Locate the cell with the specified text and output its (X, Y) center coordinate. 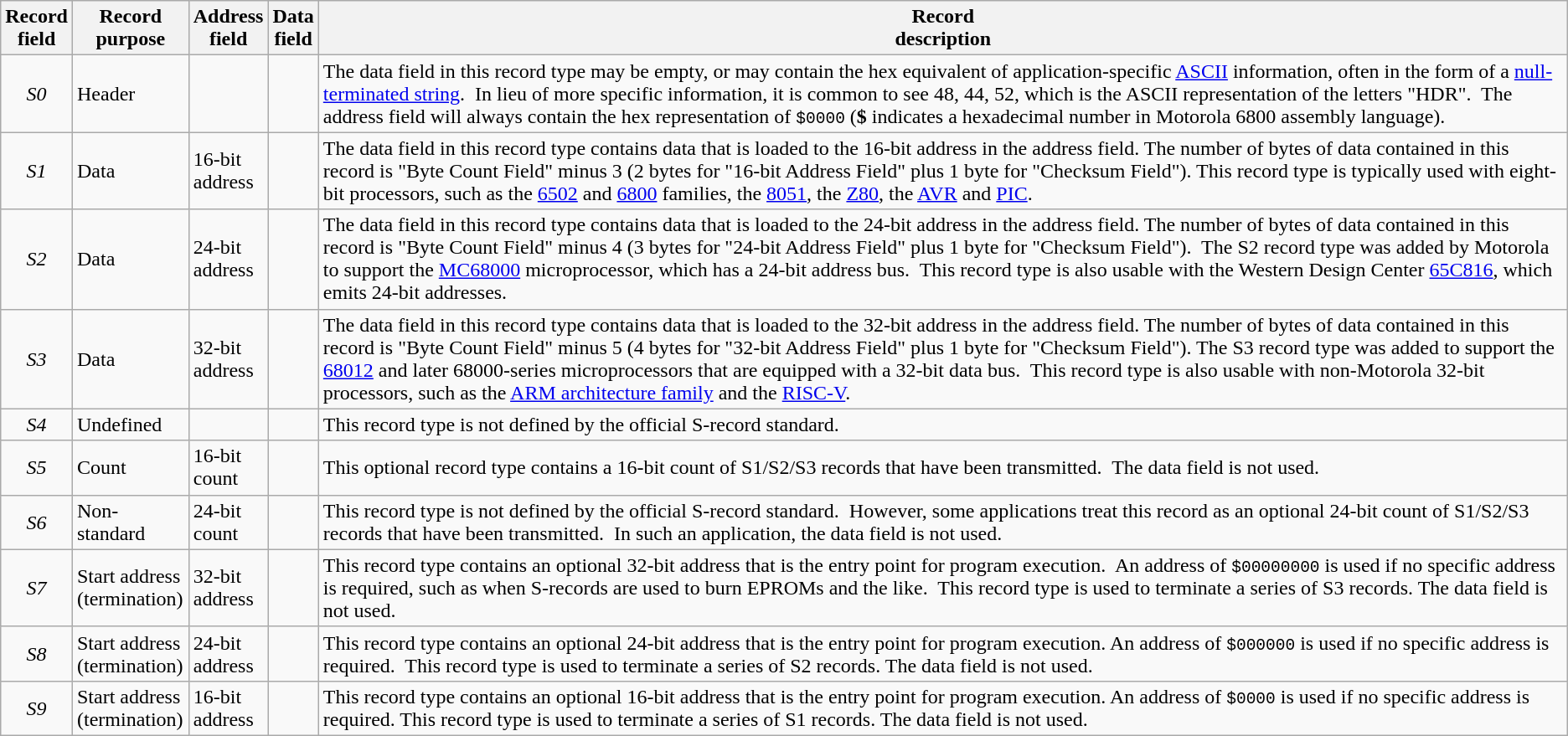
Recordfield (37, 28)
S4 (37, 425)
This optional record type contains a 16-bit count of S1/S2/S3 records that have been transmitted. The data field is not used. (943, 467)
Addressfield (228, 28)
Undefined (131, 425)
16-bitcount (228, 467)
S3 (37, 358)
S0 (37, 94)
This record type is not defined by the official S-record standard. (943, 425)
Non-standard (131, 522)
Count (131, 467)
Header (131, 94)
S9 (37, 708)
Datafield (293, 28)
Recorddescription (943, 28)
S7 (37, 588)
Recordpurpose (131, 28)
S6 (37, 522)
S5 (37, 467)
S8 (37, 653)
S1 (37, 171)
S2 (37, 260)
24-bitcount (228, 522)
